For the text-containing cell, return its midpoint in [X, Y] coordinate format. 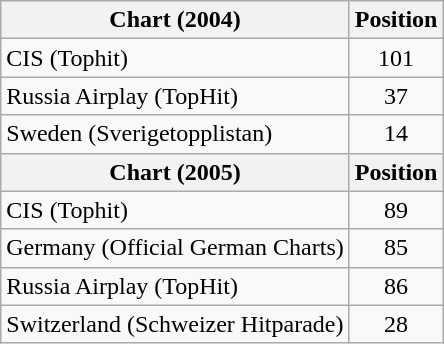
101 [396, 58]
85 [396, 248]
Germany (Official German Charts) [175, 248]
37 [396, 96]
86 [396, 286]
89 [396, 210]
Switzerland (Schweizer Hitparade) [175, 324]
Sweden (Sverigetopplistan) [175, 134]
14 [396, 134]
28 [396, 324]
Chart (2004) [175, 20]
Chart (2005) [175, 172]
